Determine the [X, Y] coordinate at the center of the cell enclosing the given text.  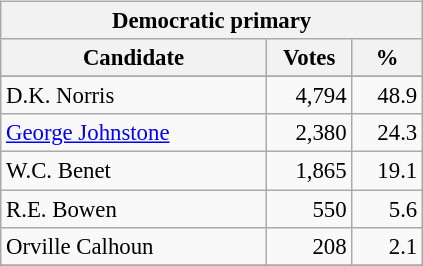
5.6 [388, 209]
4,794 [309, 96]
Candidate [134, 58]
2.1 [388, 246]
550 [309, 209]
R.E. Bowen [134, 209]
48.9 [388, 96]
W.C. Benet [134, 171]
Democratic primary [212, 21]
D.K. Norris [134, 96]
% [388, 58]
19.1 [388, 171]
Orville Calhoun [134, 246]
1,865 [309, 171]
208 [309, 246]
2,380 [309, 133]
Votes [309, 58]
George Johnstone [134, 133]
24.3 [388, 133]
